Detect which cell encompasses the target text, then output its (x, y) center coordinate. 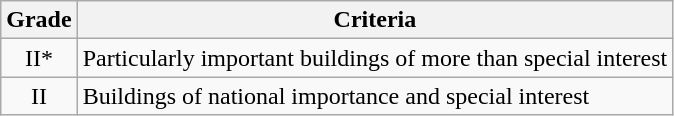
II (39, 96)
II* (39, 58)
Particularly important buildings of more than special interest (375, 58)
Buildings of national importance and special interest (375, 96)
Grade (39, 20)
Criteria (375, 20)
